Scan for the cell matching the given text and deliver its (X, Y) coordinate at center. 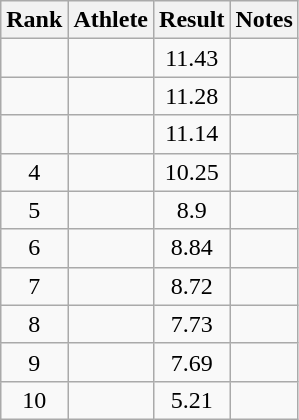
10.25 (192, 172)
4 (34, 172)
5 (34, 210)
11.28 (192, 96)
Rank (34, 20)
5.21 (192, 400)
8.72 (192, 286)
10 (34, 400)
8.9 (192, 210)
7.73 (192, 324)
11.14 (192, 134)
Notes (264, 20)
6 (34, 248)
7.69 (192, 362)
11.43 (192, 58)
7 (34, 286)
Result (192, 20)
Athlete (111, 20)
9 (34, 362)
8 (34, 324)
8.84 (192, 248)
